Identify which cell holds the provided text, then report its [x, y] central coordinate. 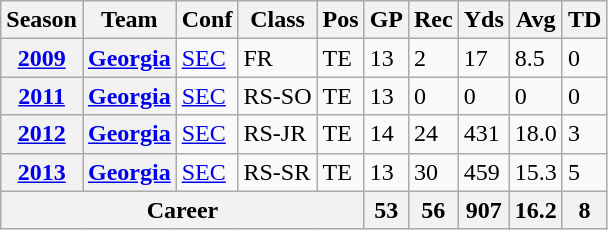
5 [584, 172]
RS-SO [278, 96]
Pos [340, 20]
TD [584, 20]
Class [278, 20]
30 [433, 172]
FR [278, 58]
17 [484, 58]
Career [182, 210]
2012 [42, 134]
431 [484, 134]
3 [584, 134]
2 [433, 58]
GP [386, 20]
53 [386, 210]
Team [129, 20]
Rec [433, 20]
16.2 [536, 210]
24 [433, 134]
Yds [484, 20]
459 [484, 172]
14 [386, 134]
56 [433, 210]
907 [484, 210]
2009 [42, 58]
Season [42, 20]
8.5 [536, 58]
Avg [536, 20]
RS-JR [278, 134]
2013 [42, 172]
RS-SR [278, 172]
2011 [42, 96]
15.3 [536, 172]
18.0 [536, 134]
8 [584, 210]
Conf [207, 20]
